For the text-containing cell, return its midpoint in [X, Y] coordinate format. 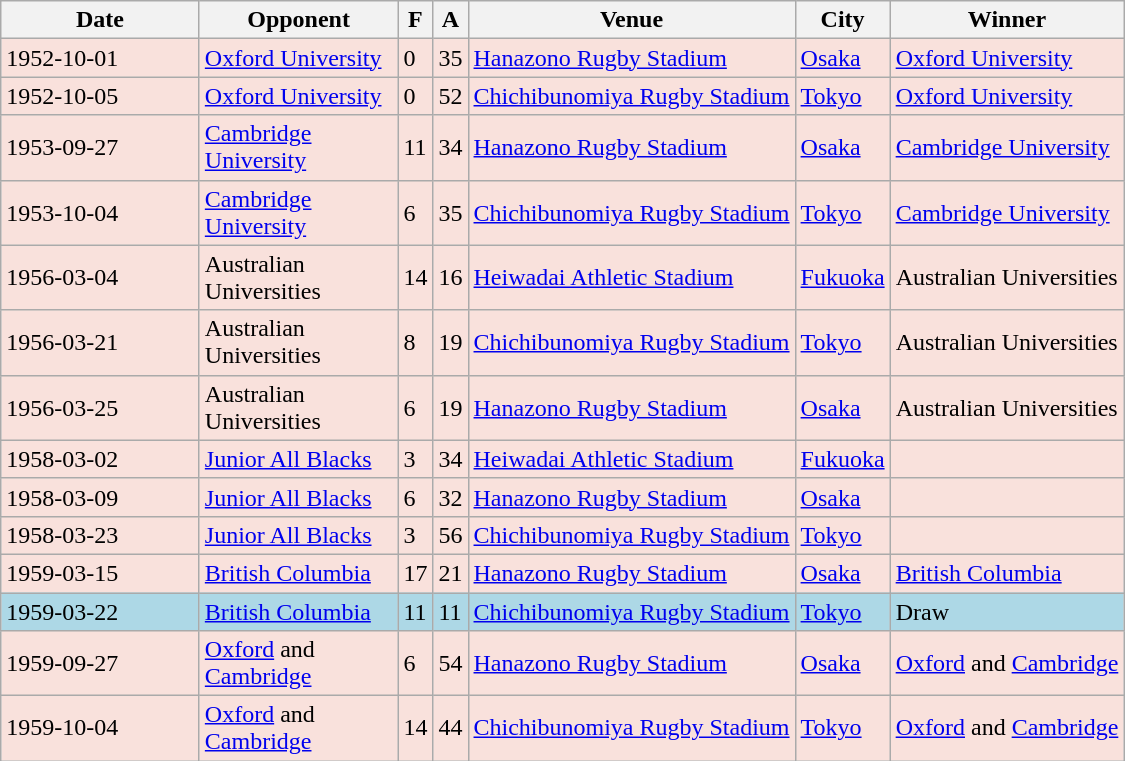
1952-10-05 [100, 96]
F [416, 20]
1953-09-27 [100, 148]
1956-03-25 [100, 408]
1959-10-04 [100, 728]
17 [416, 573]
8 [416, 342]
52 [450, 96]
1958-03-23 [100, 535]
Winner [1007, 20]
1958-03-09 [100, 497]
21 [450, 573]
1953-10-04 [100, 212]
56 [450, 535]
54 [450, 664]
Venue [632, 20]
32 [450, 497]
1958-03-02 [100, 459]
A [450, 20]
1956-03-21 [100, 342]
1959-09-27 [100, 664]
44 [450, 728]
1956-03-04 [100, 278]
Draw [1007, 611]
16 [450, 278]
City [842, 20]
1959-03-15 [100, 573]
1952-10-01 [100, 58]
Date [100, 20]
Opponent [298, 20]
1959-03-22 [100, 611]
